Scan for the cell matching the given text and deliver its (x, y) coordinate at center. 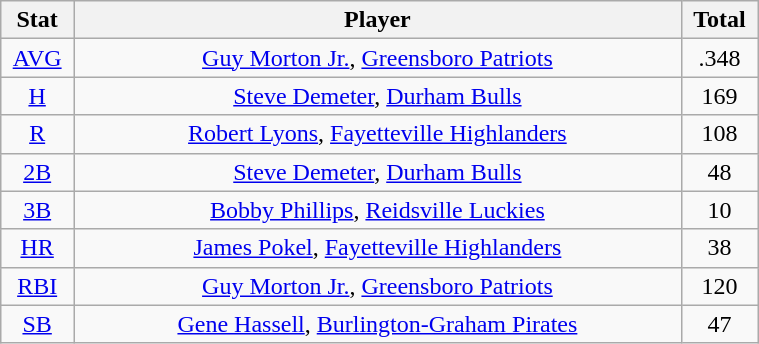
AVG (38, 58)
169 (719, 96)
HR (38, 248)
R (38, 134)
Gene Hassell, Burlington-Graham Pirates (378, 324)
38 (719, 248)
48 (719, 172)
Stat (38, 20)
3B (38, 210)
120 (719, 286)
H (38, 96)
James Pokel, Fayetteville Highlanders (378, 248)
108 (719, 134)
Bobby Phillips, Reidsville Luckies (378, 210)
Robert Lyons, Fayetteville Highlanders (378, 134)
.348 (719, 58)
Total (719, 20)
Player (378, 20)
2B (38, 172)
10 (719, 210)
47 (719, 324)
RBI (38, 286)
SB (38, 324)
